From the cell containing the given text, extract its center point as (X, Y) coordinate. 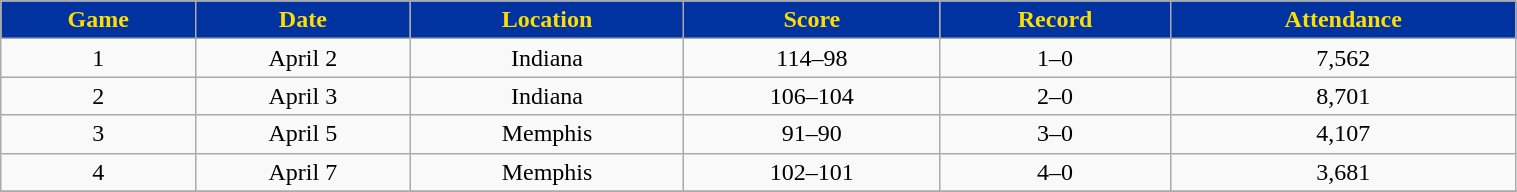
4 (98, 172)
April 3 (304, 96)
91–90 (812, 134)
3–0 (1056, 134)
April 5 (304, 134)
102–101 (812, 172)
7,562 (1343, 58)
1 (98, 58)
April 7 (304, 172)
2–0 (1056, 96)
3,681 (1343, 172)
4–0 (1056, 172)
4,107 (1343, 134)
Score (812, 20)
3 (98, 134)
Date (304, 20)
April 2 (304, 58)
114–98 (812, 58)
8,701 (1343, 96)
Location (547, 20)
Attendance (1343, 20)
2 (98, 96)
Game (98, 20)
106–104 (812, 96)
1–0 (1056, 58)
Record (1056, 20)
